Determine the (X, Y) coordinate at the center of the cell enclosing the given text.  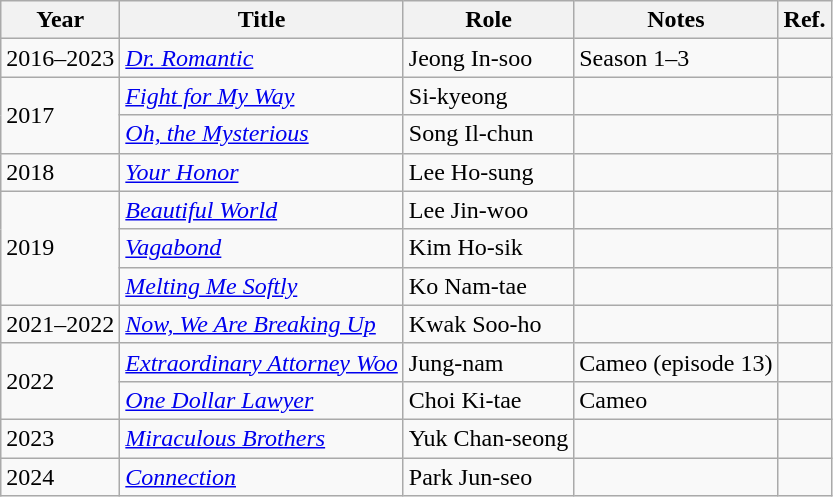
Cameo (episode 13) (676, 362)
Ref. (804, 20)
2016–2023 (60, 58)
Kwak Soo-ho (488, 324)
2017 (60, 115)
Extraordinary Attorney Woo (262, 362)
Beautiful World (262, 210)
Connection (262, 477)
Lee Ho-sung (488, 172)
Melting Me Softly (262, 286)
Jeong In-soo (488, 58)
2023 (60, 438)
Year (60, 20)
Si-kyeong (488, 96)
2021–2022 (60, 324)
Jung-nam (488, 362)
Lee Jin-woo (488, 210)
Kim Ho-sik (488, 248)
Song Il-chun (488, 134)
Role (488, 20)
Fight for My Way (262, 96)
Oh, the Mysterious (262, 134)
Your Honor (262, 172)
Miraculous Brothers (262, 438)
Cameo (676, 400)
Ko Nam-tae (488, 286)
Season 1–3 (676, 58)
Now, We Are Breaking Up (262, 324)
2019 (60, 248)
2024 (60, 477)
Yuk Chan-seong (488, 438)
Choi Ki-tae (488, 400)
Park Jun-seo (488, 477)
Title (262, 20)
2018 (60, 172)
Dr. Romantic (262, 58)
Notes (676, 20)
2022 (60, 381)
Vagabond (262, 248)
One Dollar Lawyer (262, 400)
